Scan for the cell matching the given text and deliver its (X, Y) coordinate at center. 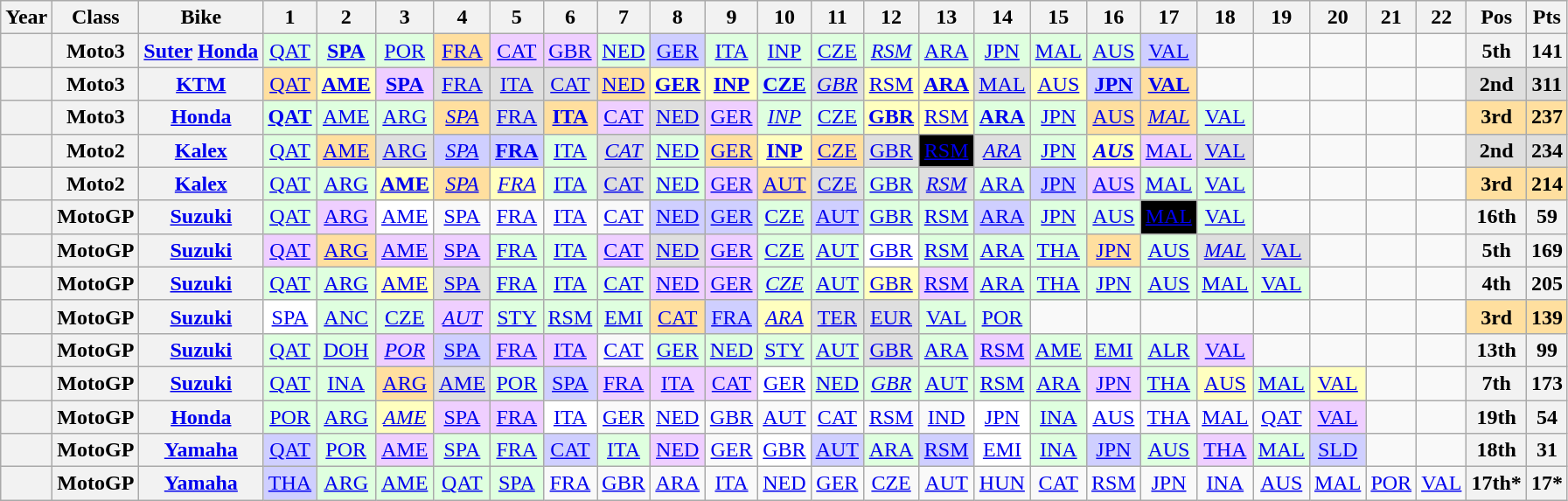
SLD (1337, 450)
16th (1496, 217)
234 (1546, 150)
214 (1546, 184)
11 (837, 17)
13th (1496, 350)
7 (624, 17)
EUR (892, 317)
ALR (1168, 350)
22 (1441, 17)
59 (1546, 217)
18 (1225, 17)
HUN (1002, 484)
18th (1496, 450)
8 (677, 17)
19 (1281, 17)
141 (1546, 51)
15 (1058, 17)
173 (1546, 383)
Bike (201, 17)
237 (1546, 117)
4 (462, 17)
7th (1496, 383)
Pts (1546, 17)
DOH (346, 350)
12 (892, 17)
20 (1337, 17)
13 (946, 17)
31 (1546, 450)
IND (946, 417)
1 (290, 17)
ANC (346, 317)
17th* (1496, 484)
14 (1002, 17)
205 (1546, 283)
17 (1168, 17)
10 (784, 17)
TER (837, 317)
6 (570, 17)
169 (1546, 250)
4th (1496, 283)
Suter Honda (201, 51)
3 (404, 17)
21 (1391, 17)
2 (346, 17)
311 (1546, 84)
5 (517, 17)
99 (1546, 350)
Year (26, 17)
54 (1546, 417)
19th (1496, 417)
139 (1546, 317)
KTM (201, 84)
9 (731, 17)
17* (1546, 484)
Class (96, 17)
16 (1113, 17)
Pos (1496, 17)
